Return [x, y] of the center of cell containing provided text 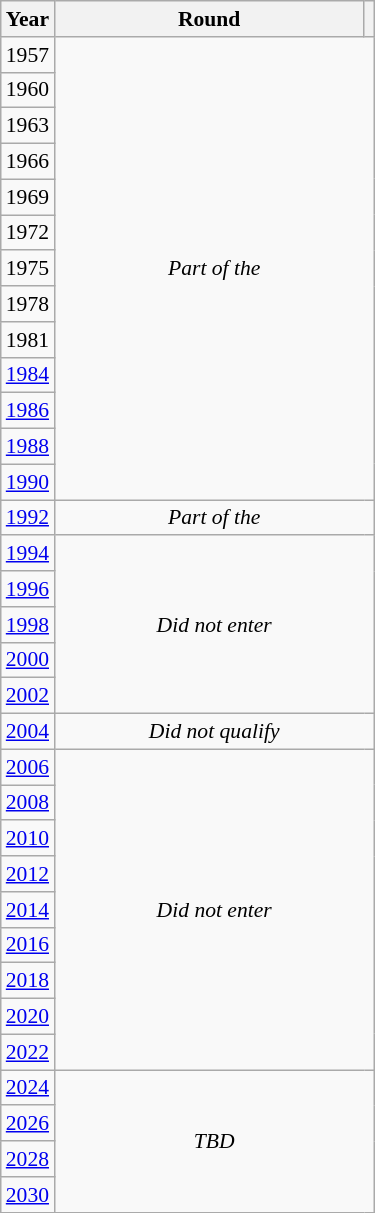
Did not qualify [214, 732]
1981 [28, 340]
Year [28, 19]
1986 [28, 411]
2016 [28, 945]
2008 [28, 803]
1988 [28, 447]
1992 [28, 518]
2030 [28, 1195]
2010 [28, 839]
1996 [28, 589]
2004 [28, 732]
1998 [28, 625]
Round [209, 19]
2022 [28, 1052]
2012 [28, 874]
1975 [28, 269]
1960 [28, 90]
2018 [28, 981]
2024 [28, 1088]
2000 [28, 660]
1972 [28, 233]
1957 [28, 55]
1994 [28, 554]
2014 [28, 910]
2020 [28, 1017]
2006 [28, 767]
2026 [28, 1124]
2002 [28, 696]
1990 [28, 482]
1984 [28, 375]
2028 [28, 1159]
1969 [28, 197]
1966 [28, 162]
TBD [214, 1141]
1963 [28, 126]
1978 [28, 304]
